Identify which cell holds the provided text, then report its (x, y) central coordinate. 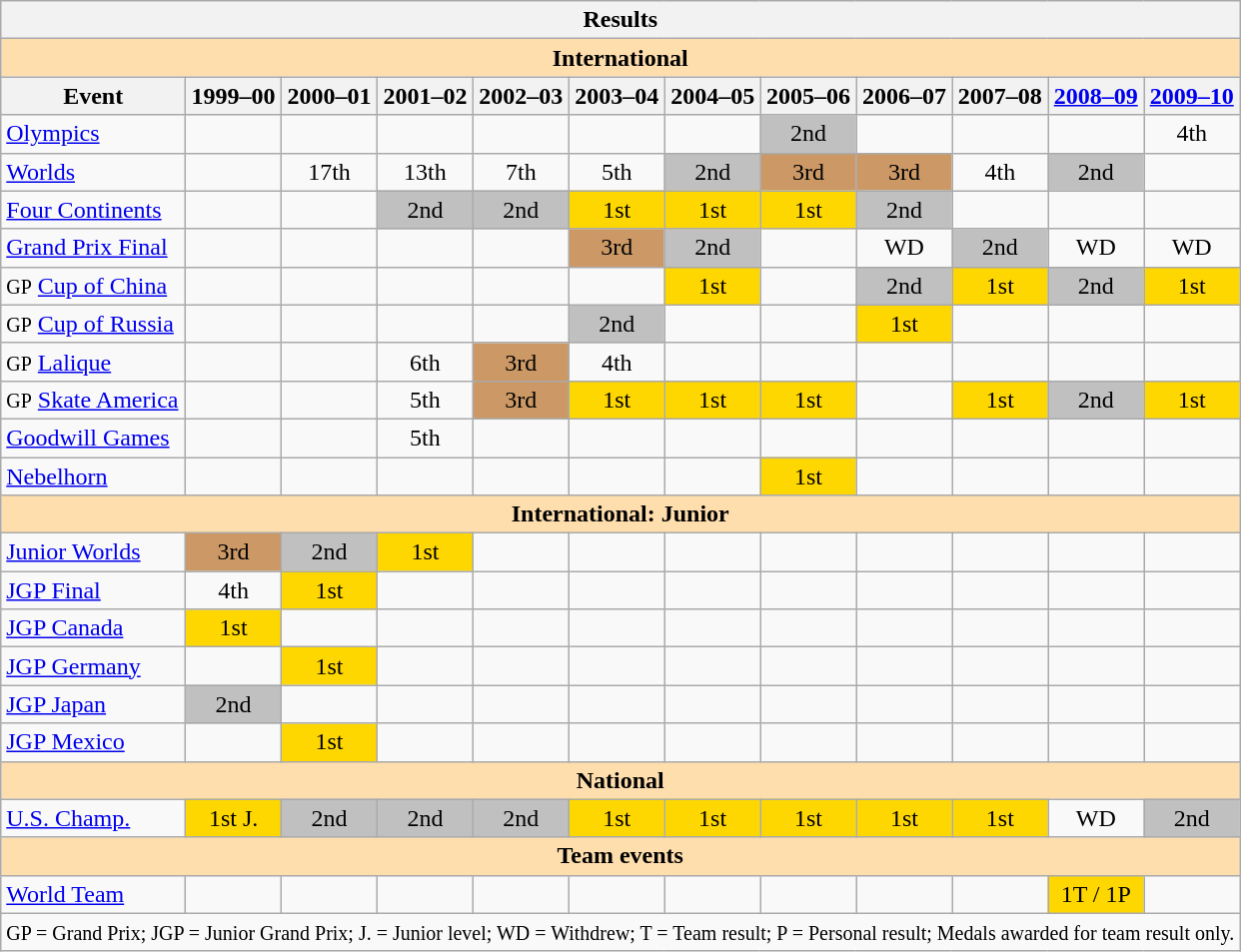
2004–05 (712, 96)
GP Cup of China (94, 286)
Team events (620, 856)
Olympics (94, 134)
2001–02 (425, 96)
1999–00 (234, 96)
Junior Worlds (94, 552)
GP Cup of Russia (94, 324)
GP Skate America (94, 400)
JGP Japan (94, 704)
JGP Germany (94, 666)
6th (425, 362)
2009–10 (1192, 96)
World Team (94, 894)
17th (330, 172)
JGP Final (94, 590)
1st J. (234, 818)
2008–09 (1096, 96)
Goodwill Games (94, 438)
Event (94, 96)
GP Lalique (94, 362)
2007–08 (1000, 96)
2006–07 (904, 96)
Nebelhorn (94, 476)
JGP Canada (94, 628)
13th (425, 172)
2005–06 (808, 96)
Four Continents (94, 210)
Grand Prix Final (94, 248)
International (620, 58)
U.S. Champ. (94, 818)
National (620, 780)
2003–04 (617, 96)
2000–01 (330, 96)
7th (521, 172)
1T / 1P (1096, 894)
Worlds (94, 172)
JGP Mexico (94, 742)
International: Junior (620, 514)
2002–03 (521, 96)
Results (620, 20)
